Extract the [X, Y] coordinate from the center of the cell holding the provided text.  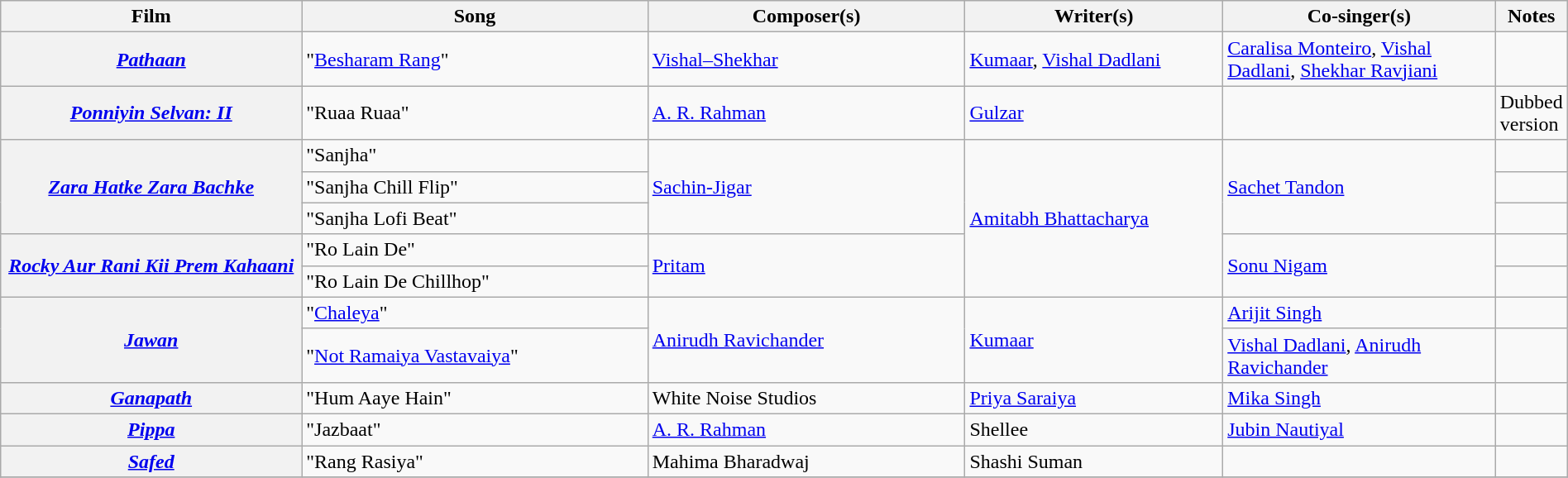
Kumaar [1094, 339]
Notes [1532, 17]
Sachin-Jigar [806, 187]
Writer(s) [1094, 17]
Jubin Nautiyal [1360, 429]
"Ro Lain De" [475, 250]
Caralisa Monteiro, Vishal Dadlani, Shekhar Ravjiani [1360, 60]
"Jazbaat" [475, 429]
Film [151, 17]
Priya Saraiya [1094, 398]
"Not Ramaiya Vastavaiya" [475, 356]
Mika Singh [1360, 398]
Composer(s) [806, 17]
Jawan [151, 339]
"Besharam Rang" [475, 60]
Rocky Aur Rani Kii Prem Kahaani [151, 265]
Sachet Tandon [1360, 187]
Arijit Singh [1360, 313]
Amitabh Bhattacharya [1094, 218]
Vishal Dadlani, Anirudh Ravichander [1360, 356]
"Sanjha Chill Flip" [475, 187]
Mahima Bharadwaj [806, 461]
Safed [151, 461]
White Noise Studios [806, 398]
Ganapath [151, 398]
"Ruaa Ruaa" [475, 112]
"Hum Aaye Hain" [475, 398]
Co-singer(s) [1360, 17]
Gulzar [1094, 112]
Dubbed version [1532, 112]
"Chaleya" [475, 313]
Shashi Suman [1094, 461]
Anirudh Ravichander [806, 339]
Shellee [1094, 429]
Vishal–Shekhar [806, 60]
Song [475, 17]
Sonu Nigam [1360, 265]
"Ro Lain De Chillhop" [475, 281]
Pritam [806, 265]
"Rang Rasiya" [475, 461]
Kumaar, Vishal Dadlani [1094, 60]
Ponniyin Selvan: II [151, 112]
"Sanjha" [475, 155]
Zara Hatke Zara Bachke [151, 187]
"Sanjha Lofi Beat" [475, 218]
Pathaan [151, 60]
Pippa [151, 429]
